Find where the given text appears and provide that cell's center as [x, y] coordinate. 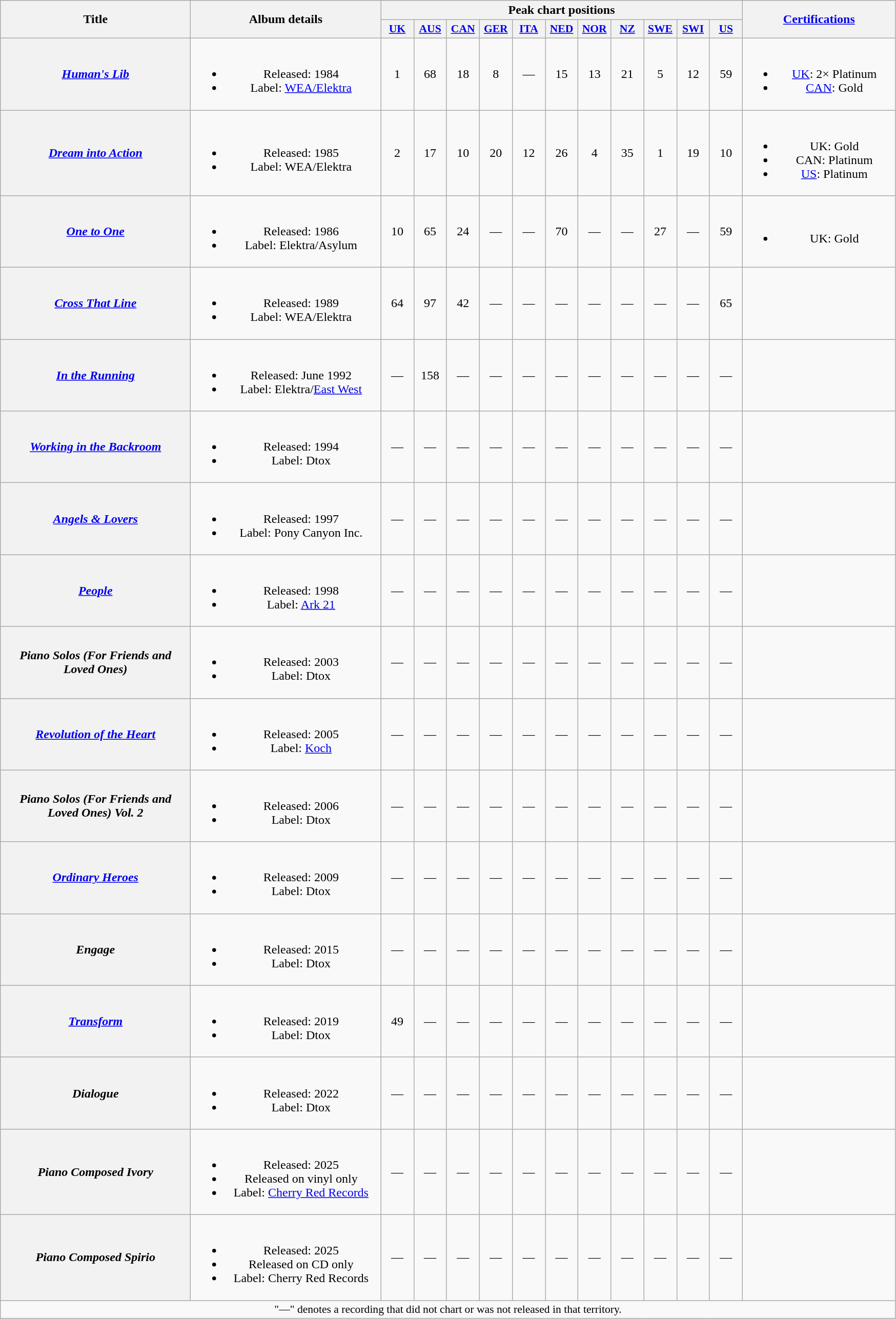
People [95, 591]
Piano Solos (For Friends and Loved Ones) Vol. 2 [95, 806]
35 [627, 153]
In the Running [95, 375]
Released: 2025Released on CD onlyLabel: Cherry Red Records [286, 1257]
GER [496, 29]
Peak chart positions [562, 10]
26 [562, 153]
Released: 2003Label: Dtox [286, 662]
Engage [95, 949]
Dialogue [95, 1093]
17 [430, 153]
Working in the Backroom [95, 447]
Piano Composed Spirio [95, 1257]
SWE [660, 29]
Released: 2022Label: Dtox [286, 1093]
Album details [286, 19]
Cross That Line [95, 303]
19 [693, 153]
Released: 1985Label: WEA/Elektra [286, 153]
Title [95, 19]
49 [397, 1021]
20 [496, 153]
Piano Composed Ivory [95, 1172]
ITA [528, 29]
Released: 2019Label: Dtox [286, 1021]
Revolution of the Heart [95, 734]
UK: GoldCAN: PlatinumUS: Platinum [819, 153]
4 [595, 153]
Ordinary Heroes [95, 878]
Released: June 1992Label: Elektra/East West [286, 375]
27 [660, 232]
15 [562, 74]
Dream into Action [95, 153]
Released: 2005Label: Koch [286, 734]
Released: 1994Label: Dtox [286, 447]
24 [463, 232]
97 [430, 303]
Certifications [819, 19]
21 [627, 74]
Released: 1997Label: Pony Canyon Inc. [286, 519]
One to One [95, 232]
NED [562, 29]
70 [562, 232]
SWI [693, 29]
Transform [95, 1021]
Released: 2015Label: Dtox [286, 949]
Released: 2006Label: Dtox [286, 806]
NOR [595, 29]
CAN [463, 29]
18 [463, 74]
"—" denotes a recording that did not chart or was not released in that territory. [448, 1309]
Released: 1998Label: Ark 21 [286, 591]
Released: 1986Label: Elektra/Asylum [286, 232]
158 [430, 375]
2 [397, 153]
5 [660, 74]
Released: 2025Released on vinyl onlyLabel: Cherry Red Records [286, 1172]
Piano Solos (For Friends and Loved Ones) [95, 662]
Human's Lib [95, 74]
64 [397, 303]
Released: 1984Label: WEA/Elektra [286, 74]
13 [595, 74]
NZ [627, 29]
68 [430, 74]
Angels & Lovers [95, 519]
Released: 1989Label: WEA/Elektra [286, 303]
42 [463, 303]
Released: 2009Label: Dtox [286, 878]
8 [496, 74]
UK: 2× PlatinumCAN: Gold [819, 74]
AUS [430, 29]
US [726, 29]
UK: Gold [819, 232]
UK [397, 29]
